Capture the cell that displays the provided text and extract its (X, Y) central coordinate. 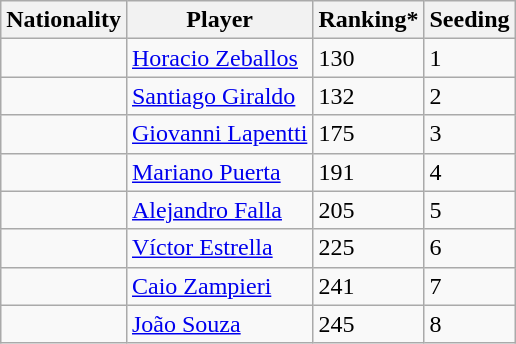
Nationality (64, 20)
6 (470, 248)
Mariano Puerta (219, 172)
Player (219, 20)
241 (368, 286)
4 (470, 172)
Seeding (470, 20)
João Souza (219, 324)
5 (470, 210)
Giovanni Lapentti (219, 134)
245 (368, 324)
Horacio Zeballos (219, 58)
3 (470, 134)
1 (470, 58)
7 (470, 286)
8 (470, 324)
Alejandro Falla (219, 210)
191 (368, 172)
225 (368, 248)
Ranking* (368, 20)
132 (368, 96)
Caio Zampieri (219, 286)
Santiago Giraldo (219, 96)
Víctor Estrella (219, 248)
175 (368, 134)
205 (368, 210)
2 (470, 96)
130 (368, 58)
